Return (X, Y) of the center of cell containing provided text 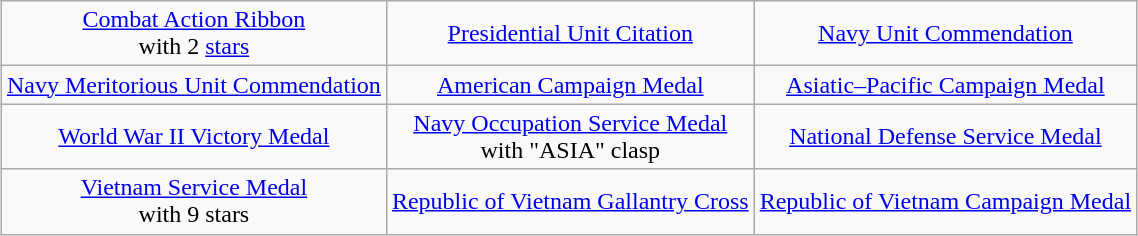
American Campaign Medal (570, 85)
Navy Unit Commendation (945, 34)
National Defense Service Medal (945, 136)
Republic of Vietnam Campaign Medal (945, 202)
Combat Action Ribbon with 2 stars (194, 34)
Navy Meritorious Unit Commendation (194, 85)
Asiatic–Pacific Campaign Medal (945, 85)
Presidential Unit Citation (570, 34)
Republic of Vietnam Gallantry Cross (570, 202)
Vietnam Service Medal with 9 stars (194, 202)
World War II Victory Medal (194, 136)
Navy Occupation Service Medal with "ASIA" clasp (570, 136)
